Capture the cell that displays the provided text and extract its (x, y) central coordinate. 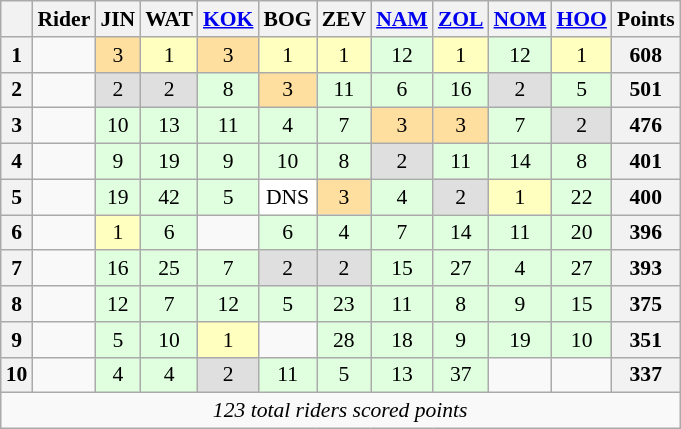
25 (169, 269)
ZOL (461, 19)
Rider (64, 19)
BOG (287, 19)
337 (646, 375)
20 (582, 233)
WAT (169, 19)
NAM (402, 19)
37 (461, 375)
123 total riders scored points (340, 411)
476 (646, 126)
Points (646, 19)
42 (169, 197)
375 (646, 304)
NOM (520, 19)
KOK (228, 19)
28 (344, 340)
396 (646, 233)
ZEV (344, 19)
608 (646, 55)
501 (646, 90)
401 (646, 162)
18 (402, 340)
22 (582, 197)
393 (646, 269)
HOO (582, 19)
DNS (287, 197)
351 (646, 340)
23 (344, 304)
400 (646, 197)
JIN (118, 19)
